Output the (X, Y) coordinate of the center of the cell containing the given text.  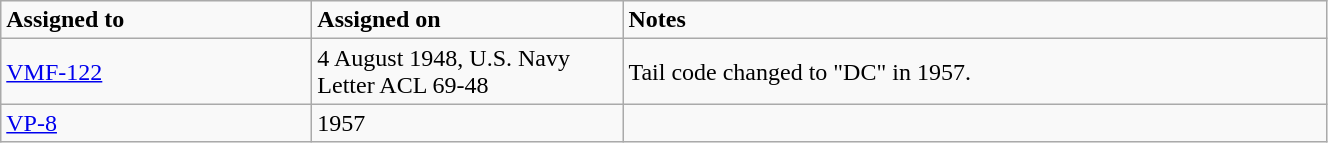
Tail code changed to "DC" in 1957. (975, 72)
1957 (468, 123)
Notes (975, 20)
4 August 1948, U.S. Navy Letter ACL 69-48 (468, 72)
Assigned to (156, 20)
Assigned on (468, 20)
VMF-122 (156, 72)
VP-8 (156, 123)
